Extract the [x, y] coordinate from the center of the cell holding the provided text.  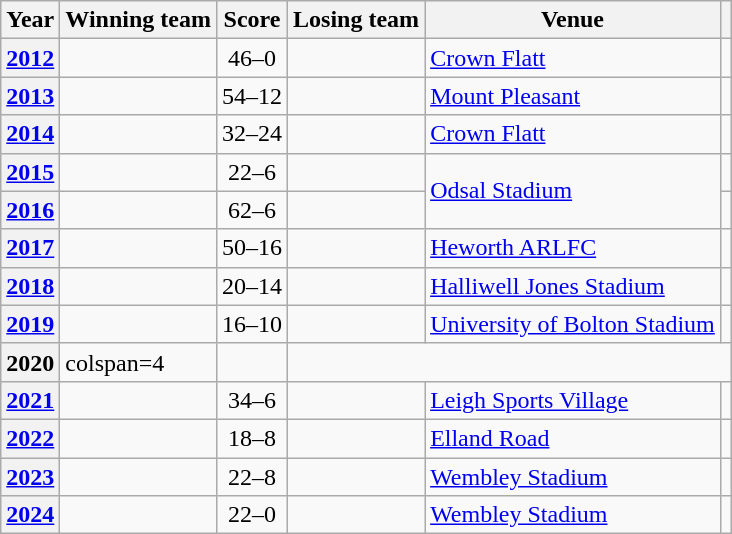
Losing team [356, 20]
2023 [30, 477]
Year [30, 20]
Score [252, 20]
18–8 [252, 438]
50–16 [252, 248]
2020 [30, 362]
20–14 [252, 286]
Elland Road [573, 438]
22–0 [252, 515]
22–6 [252, 172]
Winning team [138, 20]
Odsal Stadium [573, 191]
16–10 [252, 324]
32–24 [252, 134]
2022 [30, 438]
Leigh Sports Village [573, 400]
2016 [30, 210]
2019 [30, 324]
2014 [30, 134]
colspan=4 [138, 362]
2013 [30, 96]
2024 [30, 515]
2012 [30, 58]
Heworth ARLFC [573, 248]
2017 [30, 248]
22–8 [252, 477]
University of Bolton Stadium [573, 324]
62–6 [252, 210]
2018 [30, 286]
2015 [30, 172]
Halliwell Jones Stadium [573, 286]
Mount Pleasant [573, 96]
46–0 [252, 58]
34–6 [252, 400]
54–12 [252, 96]
Venue [573, 20]
2021 [30, 400]
